Detect which cell encompasses the target text, then output its (X, Y) center coordinate. 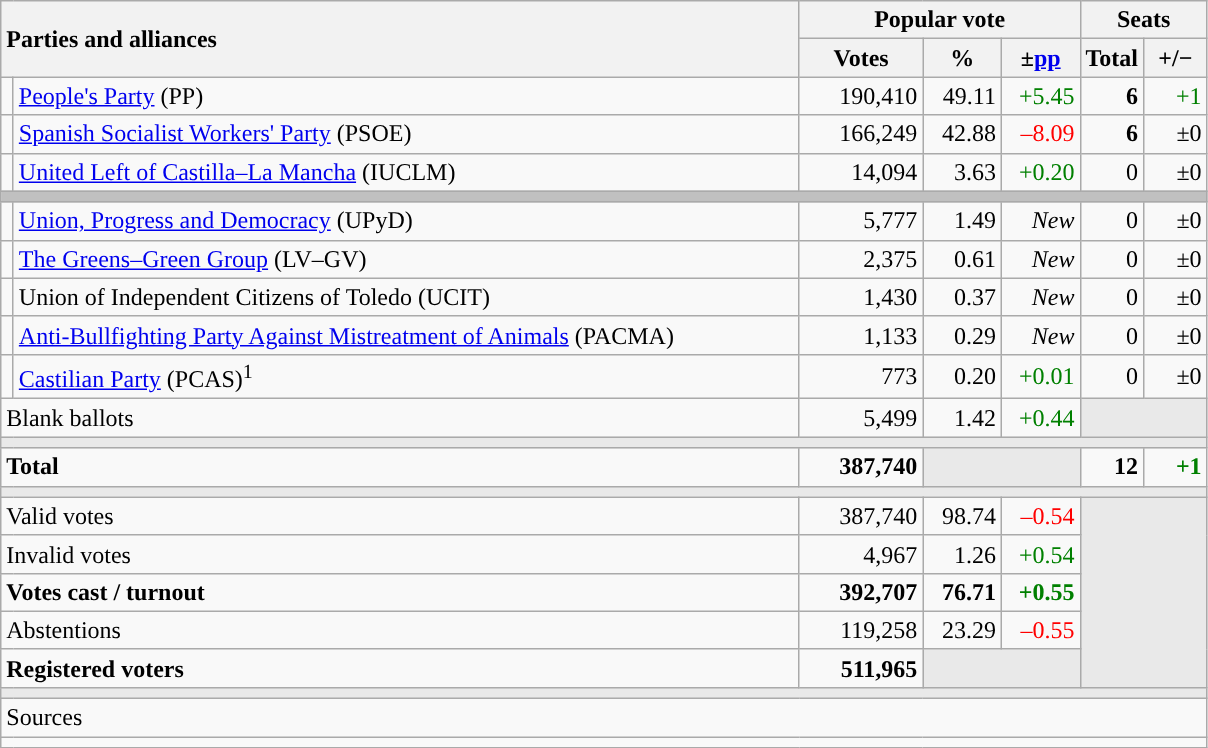
Popular vote (940, 20)
Sources (604, 718)
12 (1112, 467)
773 (861, 376)
Seats (1144, 20)
Votes (861, 58)
Spanish Socialist Workers' Party (PSOE) (406, 134)
5,777 (861, 221)
392,707 (861, 592)
Blank ballots (400, 418)
Parties and alliances (400, 39)
1.49 (962, 221)
1.26 (962, 554)
Registered voters (400, 668)
76.71 (962, 592)
–0.55 (1040, 630)
+0.20 (1040, 172)
+0.01 (1040, 376)
+0.55 (1040, 592)
23.29 (962, 630)
3.63 (962, 172)
–0.54 (1040, 516)
+/− (1176, 58)
+0.54 (1040, 554)
Union of Independent Citizens of Toledo (UCIT) (406, 297)
The Greens–Green Group (LV–GV) (406, 259)
+5.45 (1040, 96)
Union, Progress and Democracy (UPyD) (406, 221)
0.61 (962, 259)
0.37 (962, 297)
1.42 (962, 418)
98.74 (962, 516)
119,258 (861, 630)
166,249 (861, 134)
190,410 (861, 96)
People's Party (PP) (406, 96)
Valid votes (400, 516)
United Left of Castilla–La Mancha (IUCLM) (406, 172)
±pp (1040, 58)
0.29 (962, 335)
+0.44 (1040, 418)
4,967 (861, 554)
5,499 (861, 418)
42.88 (962, 134)
Abstentions (400, 630)
% (962, 58)
Anti-Bullfighting Party Against Mistreatment of Animals (PACMA) (406, 335)
1,133 (861, 335)
14,094 (861, 172)
49.11 (962, 96)
–8.09 (1040, 134)
Votes cast / turnout (400, 592)
1,430 (861, 297)
511,965 (861, 668)
Invalid votes (400, 554)
2,375 (861, 259)
Castilian Party (PCAS)1 (406, 376)
0.20 (962, 376)
